From the cell containing the given text, extract its center point as (X, Y) coordinate. 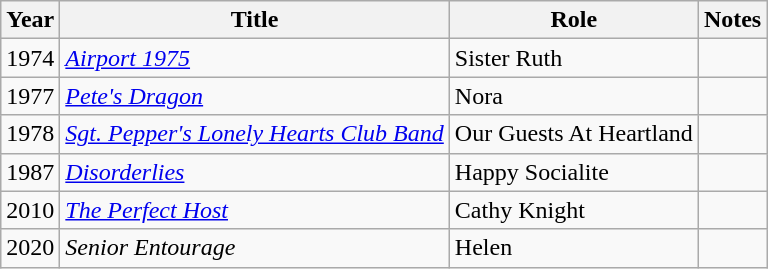
The Perfect Host (255, 210)
1987 (30, 172)
Notes (732, 20)
Senior Entourage (255, 248)
Pete's Dragon (255, 96)
Cathy Knight (574, 210)
Title (255, 20)
1974 (30, 58)
2020 (30, 248)
Year (30, 20)
1977 (30, 96)
Nora (574, 96)
Role (574, 20)
2010 (30, 210)
1978 (30, 134)
Airport 1975 (255, 58)
Disorderlies (255, 172)
Our Guests At Heartland (574, 134)
Sister Ruth (574, 58)
Helen (574, 248)
Happy Socialite (574, 172)
Sgt. Pepper's Lonely Hearts Club Band (255, 134)
